Pinpoint the cell where the given text exists, returning its [X, Y] midpoint coordinate. 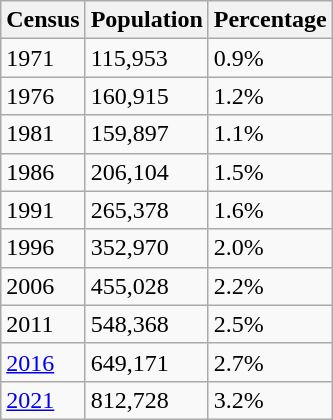
Percentage [270, 20]
1986 [43, 172]
1.5% [270, 172]
2011 [43, 324]
1.2% [270, 96]
Population [146, 20]
1.6% [270, 210]
2021 [43, 400]
Census [43, 20]
2016 [43, 362]
160,915 [146, 96]
2006 [43, 286]
1971 [43, 58]
159,897 [146, 134]
2.7% [270, 362]
1981 [43, 134]
1.1% [270, 134]
265,378 [146, 210]
649,171 [146, 362]
548,368 [146, 324]
1991 [43, 210]
352,970 [146, 248]
1976 [43, 96]
2.5% [270, 324]
0.9% [270, 58]
2.2% [270, 286]
812,728 [146, 400]
1996 [43, 248]
2.0% [270, 248]
206,104 [146, 172]
455,028 [146, 286]
115,953 [146, 58]
3.2% [270, 400]
